From the cell containing the given text, extract its center point as (x, y) coordinate. 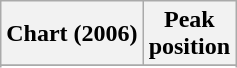
Peak position (189, 34)
Chart (2006) (72, 34)
